Pinpoint the cell where the given text exists, returning its [X, Y] midpoint coordinate. 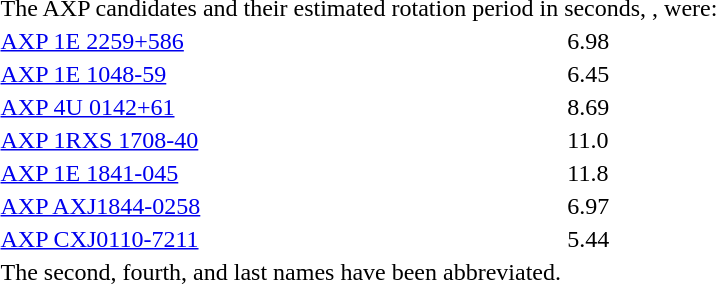
11.8 [628, 173]
6.45 [628, 74]
6.98 [628, 41]
6.97 [628, 206]
8.69 [628, 107]
5.44 [628, 239]
11.0 [628, 140]
